Identify which cell holds the provided text, then report its (x, y) central coordinate. 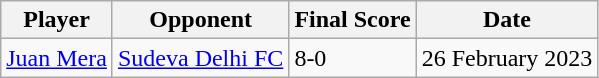
8-0 (352, 58)
Sudeva Delhi FC (200, 58)
Final Score (352, 20)
Date (507, 20)
Opponent (200, 20)
26 February 2023 (507, 58)
Player (57, 20)
Juan Mera (57, 58)
